Return the (X, Y) coordinate for the center point of the cell that contains the specified text.  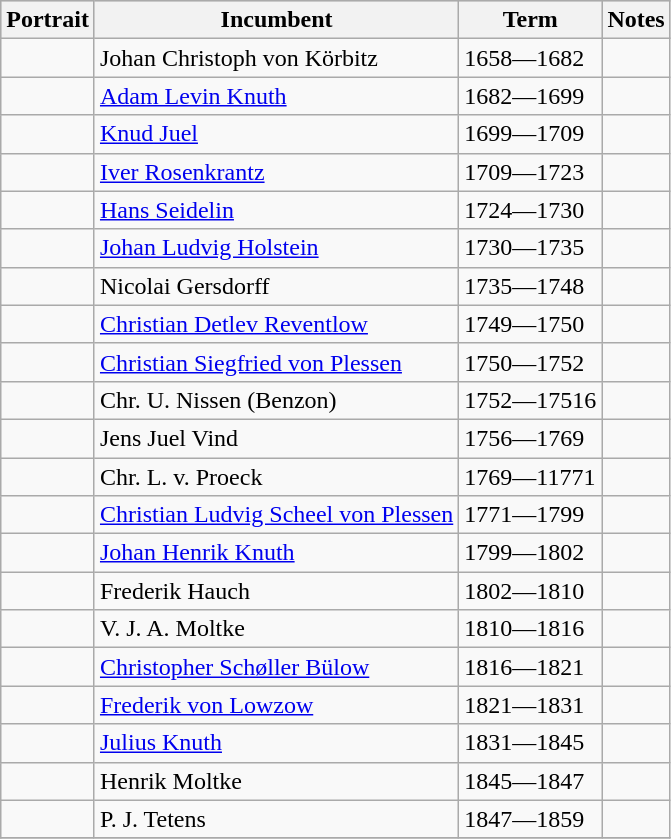
1821—1831 (530, 705)
Christian Detlev Reventlow (276, 324)
1799—1802 (530, 553)
1816—1821 (530, 667)
Johan Ludvig Holstein (276, 248)
1771—1799 (530, 515)
Adam Levin Knuth (276, 96)
Frederik Hauch (276, 591)
P. J. Tetens (276, 819)
1699—1709 (530, 134)
V. J. A. Moltke (276, 629)
1756—1769 (530, 438)
Chr. U. Nissen (Benzon) (276, 400)
Henrik Moltke (276, 781)
Julius Knuth (276, 743)
Frederik von Lowzow (276, 705)
Johan Henrik Knuth (276, 553)
Iver Rosenkrantz (276, 172)
1709—1723 (530, 172)
1735—1748 (530, 286)
Jens Juel Vind (276, 438)
Notes (636, 20)
1750—1752 (530, 362)
Nicolai Gersdorff (276, 286)
1749—1750 (530, 324)
Hans Seidelin (276, 210)
Portrait (48, 20)
Christopher Schøller Bülow (276, 667)
Knud Juel (276, 134)
1845—1847 (530, 781)
1752—17516 (530, 400)
1810—1816 (530, 629)
1724—1730 (530, 210)
1658—1682 (530, 58)
Term (530, 20)
1769—11771 (530, 477)
1831—1845 (530, 743)
Incumbent (276, 20)
1682—1699 (530, 96)
1730—1735 (530, 248)
Christian Siegfried von Plessen (276, 362)
Johan Christoph von Körbitz (276, 58)
Chr. L. v. Proeck (276, 477)
1847—1859 (530, 819)
Christian Ludvig Scheel von Plessen (276, 515)
1802—1810 (530, 591)
